Output the [x, y] coordinate of the center of the cell containing the given text.  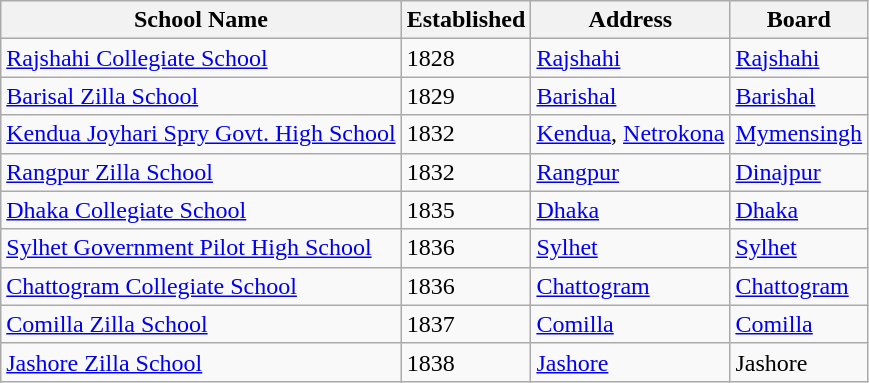
Dhaka Collegiate School [201, 210]
Board [799, 20]
1829 [466, 96]
School Name [201, 20]
Sylhet Government Pilot High School [201, 248]
Rangpur Zilla School [201, 172]
Mymensingh [799, 134]
1828 [466, 58]
Kendua, Netrokona [630, 134]
Dinajpur [799, 172]
Kendua Joyhari Spry Govt. High School [201, 134]
Barisal Zilla School [201, 96]
1835 [466, 210]
1838 [466, 362]
Established [466, 20]
Address [630, 20]
Rangpur [630, 172]
Jashore Zilla School [201, 362]
Comilla Zilla School [201, 324]
Rajshahi Collegiate School [201, 58]
Chattogram Collegiate School [201, 286]
1837 [466, 324]
